Provide the [x, y] coordinate of the cell's center where the given text is located.  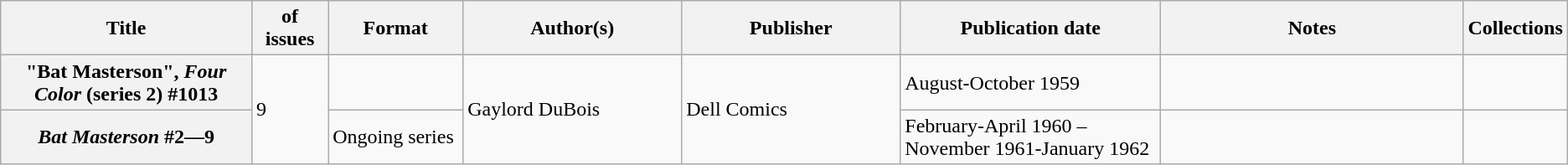
9 [290, 110]
February-April 1960 – November 1961-January 1962 [1030, 137]
Collections [1515, 28]
Publisher [791, 28]
"Bat Masterson", Four Color (series 2) #1013 [126, 82]
Publication date [1030, 28]
Ongoing series [395, 137]
August-October 1959 [1030, 82]
Title [126, 28]
Dell Comics [791, 110]
Author(s) [573, 28]
Notes [1312, 28]
of issues [290, 28]
Format [395, 28]
Bat Masterson #2—9 [126, 137]
Gaylord DuBois [573, 110]
